Provide the (x, y) coordinate of the cell's center where the given text is located.  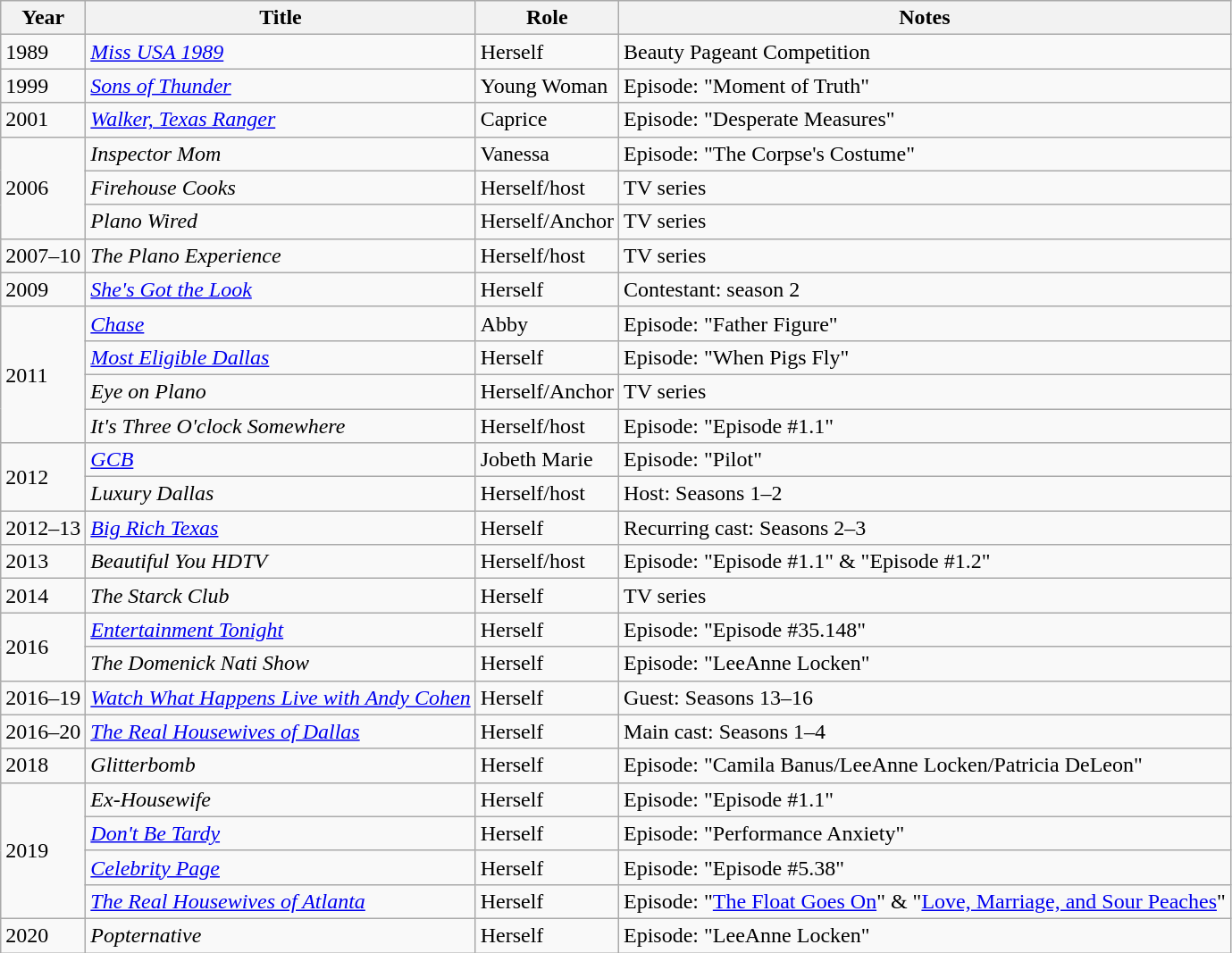
Beautiful You HDTV (281, 562)
Year (43, 18)
Episode: "When Pigs Fly" (926, 357)
GCB (281, 460)
The Domenick Nati Show (281, 664)
Big Rich Texas (281, 528)
2013 (43, 562)
Luxury Dallas (281, 494)
Glitterbomb (281, 765)
She's Got the Look (281, 289)
Episode: "Episode #1.1" & "Episode #1.2" (926, 562)
2019 (43, 850)
Jobeth Marie (547, 460)
Miss USA 1989 (281, 52)
It's Three O'clock Somewhere (281, 426)
2006 (43, 188)
The Real Housewives of Atlanta (281, 901)
Caprice (547, 120)
Watch What Happens Live with Andy Cohen (281, 698)
Host: Seasons 1–2 (926, 494)
Episode: "Desperate Measures" (926, 120)
Role (547, 18)
Chase (281, 323)
Ex-Housewife (281, 799)
Sons of Thunder (281, 86)
1989 (43, 52)
Plano Wired (281, 222)
2018 (43, 765)
Popternative (281, 935)
2001 (43, 120)
Main cast: Seasons 1–4 (926, 731)
2014 (43, 596)
2011 (43, 374)
Episode: "Episode #5.38" (926, 867)
Notes (926, 18)
1999 (43, 86)
2016 (43, 647)
Episode: "Pilot" (926, 460)
2016–19 (43, 698)
Vanessa (547, 154)
Firehouse Cooks (281, 188)
Episode: "The Float Goes On" & "Love, Marriage, and Sour Peaches" (926, 901)
2009 (43, 289)
The Starck Club (281, 596)
Don't Be Tardy (281, 833)
Episode: "Performance Anxiety" (926, 833)
2012 (43, 477)
Episode: "The Corpse's Costume" (926, 154)
2020 (43, 935)
Contestant: season 2 (926, 289)
Inspector Mom (281, 154)
Entertainment Tonight (281, 630)
Title (281, 18)
The Real Housewives of Dallas (281, 731)
Celebrity Page (281, 867)
Episode: "Moment of Truth" (926, 86)
Episode: "Camila Banus/LeeAnne Locken/Patricia DeLeon" (926, 765)
Abby (547, 323)
2012–13 (43, 528)
The Plano Experience (281, 255)
Episode: "Father Figure" (926, 323)
Guest: Seasons 13–16 (926, 698)
2016–20 (43, 731)
Young Woman (547, 86)
Recurring cast: Seasons 2–3 (926, 528)
Eye on Plano (281, 391)
Beauty Pageant Competition (926, 52)
Episode: "Episode #35.148" (926, 630)
Walker, Texas Ranger (281, 120)
Most Eligible Dallas (281, 357)
2007–10 (43, 255)
